Output the [x, y] coordinate of the center of the cell containing the given text.  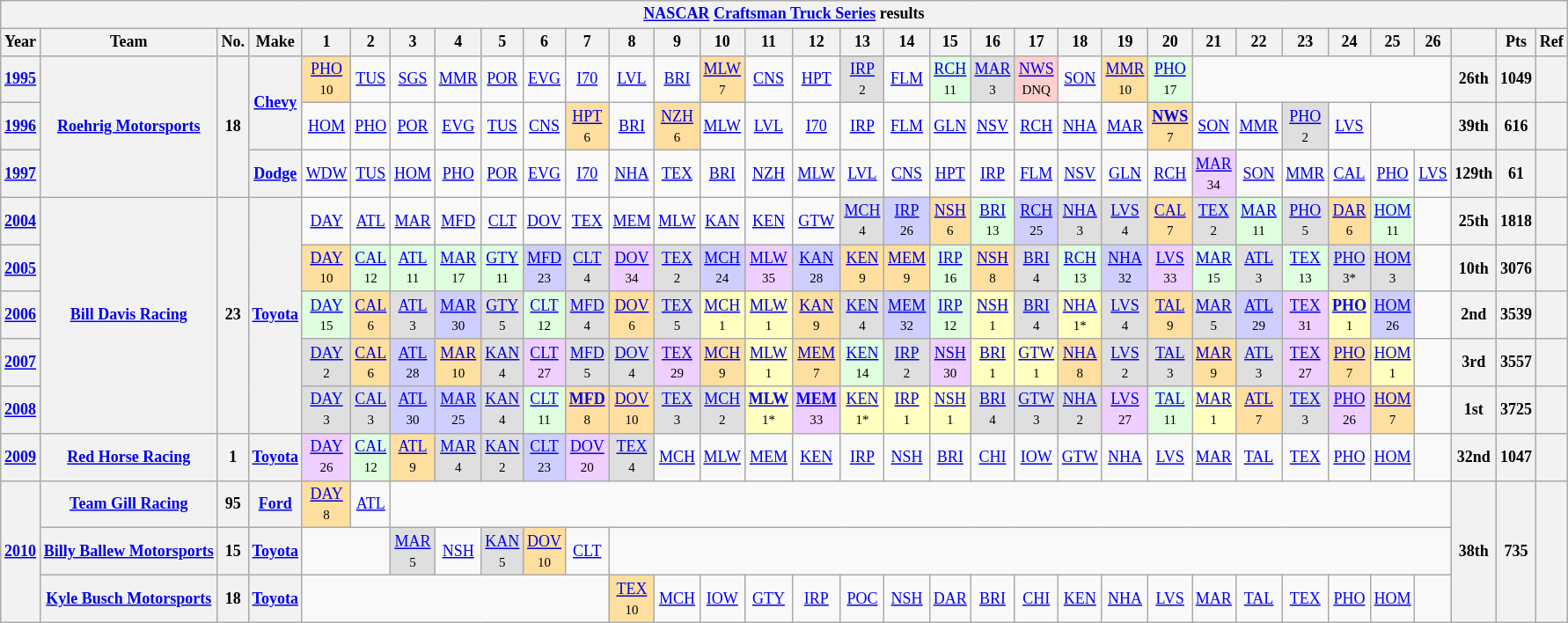
Team [128, 42]
MCH4 [862, 221]
MFD5 [587, 363]
19 [1125, 42]
ATL30 [414, 410]
MCH1 [722, 315]
CAL3 [371, 410]
PHO7 [1350, 363]
MAR30 [458, 315]
1047 [1517, 457]
MEM9 [907, 268]
MAR4 [458, 457]
10th [1474, 268]
4 [458, 42]
24 [1350, 42]
DAY8 [326, 504]
TEX27 [1306, 363]
DOV [545, 221]
Pts [1517, 42]
3076 [1517, 268]
Year [21, 42]
2007 [21, 363]
Ref [1551, 42]
DAY2 [326, 363]
MAR25 [458, 410]
1818 [1517, 221]
KEN14 [862, 363]
Bill Davis Racing [128, 315]
WDW [326, 173]
KEN4 [862, 315]
MMR10 [1125, 79]
10 [722, 42]
3725 [1517, 410]
20 [1170, 42]
KAN9 [817, 315]
NHA3 [1080, 221]
LVS27 [1125, 410]
MCH9 [722, 363]
1995 [21, 79]
39th [1474, 127]
21 [1214, 42]
KAN2 [502, 457]
2004 [21, 221]
GTY11 [502, 268]
GTY5 [502, 315]
3557 [1517, 363]
MAR9 [1214, 363]
CAL7 [1170, 221]
2 [371, 42]
9 [678, 42]
HPT6 [587, 127]
MFD8 [587, 410]
Billy Ballew Motorsports [128, 552]
2005 [21, 268]
DOV34 [632, 268]
CLT11 [545, 410]
2nd [1474, 315]
PHO26 [1350, 410]
MLW1* [768, 410]
DAR [950, 598]
GTW3 [1037, 410]
Make [275, 42]
Chevy [275, 102]
735 [1517, 551]
TEX10 [632, 598]
TAL3 [1170, 363]
25th [1474, 221]
14 [907, 42]
MAR17 [458, 268]
IRP12 [950, 315]
22 [1258, 42]
MFD23 [545, 268]
DAY15 [326, 315]
IRP16 [950, 268]
26th [1474, 79]
1st [1474, 410]
LVS2 [1125, 363]
2006 [21, 315]
GTY [768, 598]
DOV4 [632, 363]
11 [768, 42]
MLW35 [768, 268]
1997 [21, 173]
MFD [458, 221]
NHA2 [1080, 410]
8 [632, 42]
MEM33 [817, 410]
7 [587, 42]
HOM7 [1392, 410]
KAN [722, 221]
129th [1474, 173]
TAL9 [1170, 315]
HOM3 [1392, 268]
TEX5 [678, 315]
12 [817, 42]
DAY [326, 221]
DOV20 [587, 457]
NASCAR Craftsman Truck Series results [784, 14]
HOM1 [1392, 363]
DAR6 [1350, 221]
MAR11 [1258, 221]
MCH24 [722, 268]
POC [862, 598]
GTW1 [1037, 363]
MFD4 [587, 315]
MEM7 [817, 363]
MAR1 [1214, 410]
1049 [1517, 79]
KAN5 [502, 552]
TAL11 [1170, 410]
MEM32 [907, 315]
LVS33 [1170, 268]
PHO5 [1306, 221]
CLT4 [587, 268]
Roehrig Motorsports [128, 127]
RCH13 [1080, 268]
KAN28 [817, 268]
TEX4 [632, 457]
26 [1432, 42]
NHA1* [1080, 315]
ATL7 [1258, 410]
CLT27 [545, 363]
MCH2 [722, 410]
NHA32 [1125, 268]
RCH11 [950, 79]
BRI1 [993, 363]
Kyle Busch Motorsports [128, 598]
HOM26 [1392, 315]
MAR10 [458, 363]
PHO17 [1170, 79]
No. [232, 42]
ATL9 [414, 457]
PHO3* [1350, 268]
61 [1517, 173]
DOV6 [632, 315]
KEN1* [862, 410]
SGS [414, 79]
CLT12 [545, 315]
ATL28 [414, 363]
TEX29 [678, 363]
NHA8 [1080, 363]
PHO1 [1350, 315]
DAY10 [326, 268]
1996 [21, 127]
NSH30 [950, 363]
MAR3 [993, 79]
6 [545, 42]
NWS7 [1170, 127]
95 [232, 504]
PHO10 [326, 79]
DAY26 [326, 457]
13 [862, 42]
CLT23 [545, 457]
3 [414, 42]
CAL [1350, 173]
TEX13 [1306, 268]
DAY3 [326, 410]
NZH [768, 173]
2010 [21, 551]
3539 [1517, 315]
RCH25 [1037, 221]
ATL11 [414, 268]
MAR34 [1214, 173]
IRP26 [907, 221]
BRI13 [993, 221]
Red Horse Racing [128, 457]
KEN9 [862, 268]
HOM11 [1392, 221]
NSH6 [950, 221]
5 [502, 42]
Team Gill Racing [128, 504]
Ford [275, 504]
2009 [21, 457]
3rd [1474, 363]
NZH6 [678, 127]
PHO2 [1306, 127]
25 [1392, 42]
MLW7 [722, 79]
NWSDNQ [1037, 79]
616 [1517, 127]
17 [1037, 42]
Dodge [275, 173]
TEX31 [1306, 315]
32nd [1474, 457]
16 [993, 42]
MAR15 [1214, 268]
NSH8 [993, 268]
IRP1 [907, 410]
2008 [21, 410]
ATL29 [1258, 315]
38th [1474, 551]
